Extract the (x, y) coordinate from the center of the cell holding the provided text.  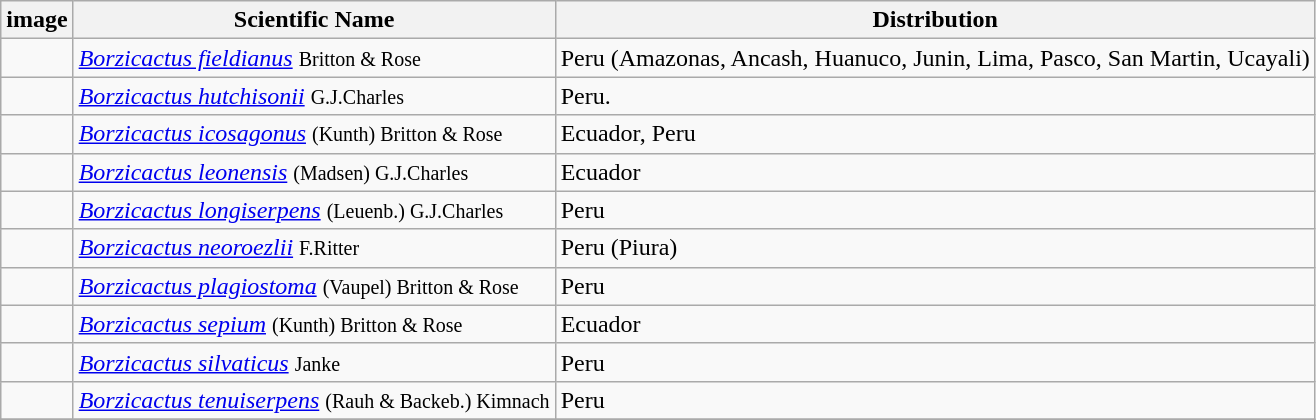
Scientific Name (314, 20)
Borzicactus tenuiserpens (Rauh & Backeb.) Kimnach (314, 400)
Borzicactus neoroezlii F.Ritter (314, 248)
Borzicactus icosagonus (Kunth) Britton & Rose (314, 134)
Borzicactus longiserpens (Leuenb.) G.J.Charles (314, 210)
Borzicactus hutchisonii G.J.Charles (314, 96)
Peru. (935, 96)
Borzicactus plagiostoma (Vaupel) Britton & Rose (314, 286)
image (37, 20)
Distribution (935, 20)
Borzicactus sepium (Kunth) Britton & Rose (314, 324)
Peru (Amazonas, Ancash, Huanuco, Junin, Lima, Pasco, San Martin, Ucayali) (935, 58)
Borzicactus fieldianus Britton & Rose (314, 58)
Peru (Piura) (935, 248)
Borzicactus leonensis (Madsen) G.J.Charles (314, 172)
Borzicactus silvaticus Janke (314, 362)
Ecuador, Peru (935, 134)
